Return [x, y] of the center of cell containing provided text 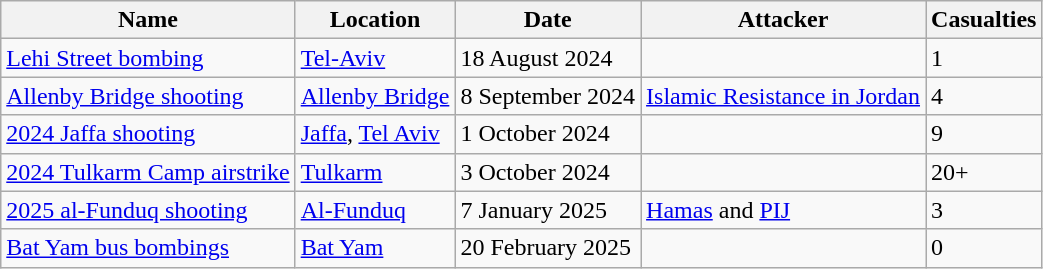
Date [548, 20]
4 [984, 96]
Al-Funduq [375, 210]
2025 al-Funduq shooting [148, 210]
Tel-Aviv [375, 58]
1 [984, 58]
Attacker [784, 20]
Name [148, 20]
Allenby Bridge [375, 96]
Islamic Resistance in Jordan [784, 96]
2024 Jaffa shooting [148, 134]
Bat Yam bus bombings [148, 248]
3 October 2024 [548, 172]
7 January 2025 [548, 210]
Bat Yam [375, 248]
0 [984, 248]
20+ [984, 172]
9 [984, 134]
3 [984, 210]
Jaffa, Tel Aviv [375, 134]
18 August 2024 [548, 58]
8 September 2024 [548, 96]
1 October 2024 [548, 134]
Location [375, 20]
20 February 2025 [548, 248]
Hamas and PIJ [784, 210]
Allenby Bridge shooting [148, 96]
2024 Tulkarm Camp airstrike [148, 172]
Tulkarm [375, 172]
Casualties [984, 20]
Lehi Street bombing [148, 58]
